Find where the given text appears and provide that cell's center as (X, Y) coordinate. 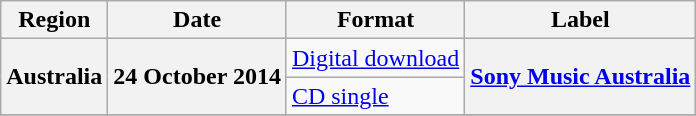
24 October 2014 (198, 77)
Format (375, 20)
Australia (54, 77)
Sony Music Australia (580, 77)
CD single (375, 96)
Label (580, 20)
Date (198, 20)
Region (54, 20)
Digital download (375, 58)
